Detect which cell encompasses the target text, then output its (X, Y) center coordinate. 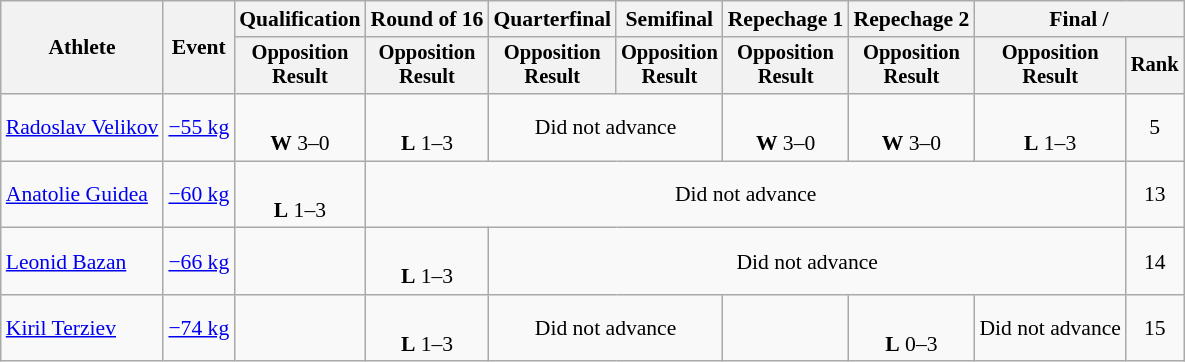
Athlete (82, 48)
L 0–3 (911, 328)
Round of 16 (428, 19)
Event (198, 48)
Qualification (300, 19)
Final / (1078, 19)
−66 kg (198, 262)
5 (1155, 128)
Semifinal (670, 19)
−55 kg (198, 128)
Leonid Bazan (82, 262)
Anatolie Guidea (82, 194)
13 (1155, 194)
Radoslav Velikov (82, 128)
15 (1155, 328)
Kiril Terziev (82, 328)
Repechage 2 (911, 19)
Repechage 1 (786, 19)
Quarterfinal (552, 19)
14 (1155, 262)
−60 kg (198, 194)
Rank (1155, 66)
−74 kg (198, 328)
